Scan for the cell matching the given text and deliver its (X, Y) coordinate at center. 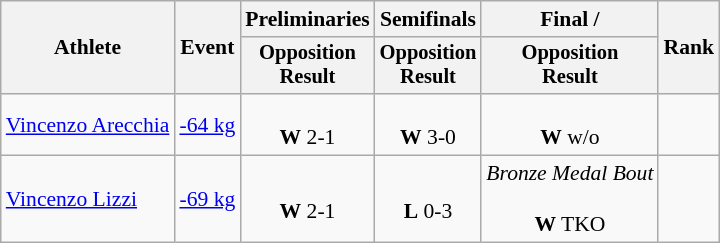
Athlete (88, 48)
Vincenzo Arecchia (88, 124)
Final / (570, 19)
Bronze Medal Bout W TKO (570, 200)
Event (207, 48)
-69 kg (207, 200)
Preliminaries (307, 19)
Vincenzo Lizzi (88, 200)
-64 kg (207, 124)
Rank (688, 48)
Semifinals (428, 19)
W w/o (570, 124)
W 3-0 (428, 124)
L 0-3 (428, 200)
